For the text-containing cell, return its midpoint in [x, y] coordinate format. 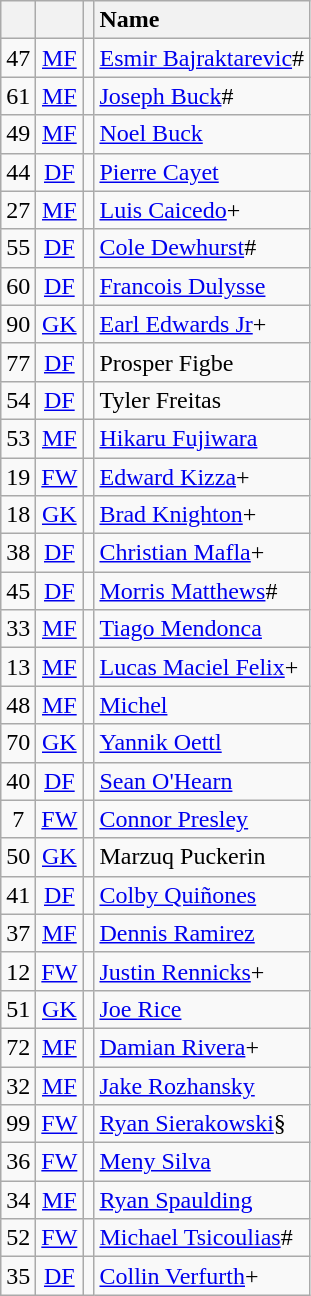
55 [18, 248]
Marzuq Puckerin [202, 857]
53 [18, 438]
77 [18, 362]
33 [18, 629]
99 [18, 1124]
72 [18, 1047]
12 [18, 971]
52 [18, 1238]
19 [18, 477]
Brad Knighton+ [202, 515]
Dennis Ramirez [202, 933]
70 [18, 743]
Noel Buck [202, 134]
40 [18, 781]
Christian Mafla+ [202, 553]
13 [18, 667]
Ryan Spaulding [202, 1200]
50 [18, 857]
90 [18, 324]
37 [18, 933]
Luis Caicedo+ [202, 210]
48 [18, 705]
Justin Rennicks+ [202, 971]
Collin Verfurth+ [202, 1276]
Tyler Freitas [202, 400]
Joseph Buck# [202, 96]
41 [18, 895]
45 [18, 591]
Jake Rozhansky [202, 1085]
47 [18, 58]
Edward Kizza+ [202, 477]
Morris Matthews# [202, 591]
Damian Rivera+ [202, 1047]
35 [18, 1276]
Tiago Mendonca [202, 629]
44 [18, 172]
Colby Quiñones [202, 895]
36 [18, 1162]
Connor Presley [202, 819]
Name [202, 20]
Ryan Sierakowski§ [202, 1124]
51 [18, 1009]
Michel [202, 705]
54 [18, 400]
Yannik Oettl [202, 743]
60 [18, 286]
Meny Silva [202, 1162]
Sean O'Hearn [202, 781]
Pierre Cayet [202, 172]
Earl Edwards Jr+ [202, 324]
27 [18, 210]
Hikaru Fujiwara [202, 438]
Lucas Maciel Felix+ [202, 667]
Michael Tsicoulias# [202, 1238]
Francois Dulysse [202, 286]
Esmir Bajraktarevic# [202, 58]
7 [18, 819]
38 [18, 553]
Joe Rice [202, 1009]
Prosper Figbe [202, 362]
18 [18, 515]
61 [18, 96]
34 [18, 1200]
Cole Dewhurst# [202, 248]
49 [18, 134]
32 [18, 1085]
